Scan for the cell matching the given text and deliver its [x, y] coordinate at center. 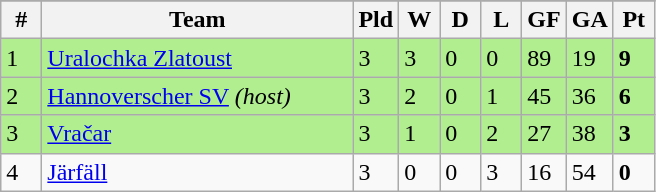
Vračar [198, 134]
# [22, 20]
GA [590, 20]
16 [544, 172]
9 [634, 58]
W [420, 20]
Team [198, 20]
27 [544, 134]
89 [544, 58]
6 [634, 96]
4 [22, 172]
Pld [376, 20]
Järfäll [198, 172]
38 [590, 134]
L [502, 20]
19 [590, 58]
Pt [634, 20]
54 [590, 172]
GF [544, 20]
D [460, 20]
Uralochka Zlatoust [198, 58]
Hannoverscher SV (host) [198, 96]
45 [544, 96]
36 [590, 96]
